Output the [x, y] coordinate of the center of the cell containing the given text.  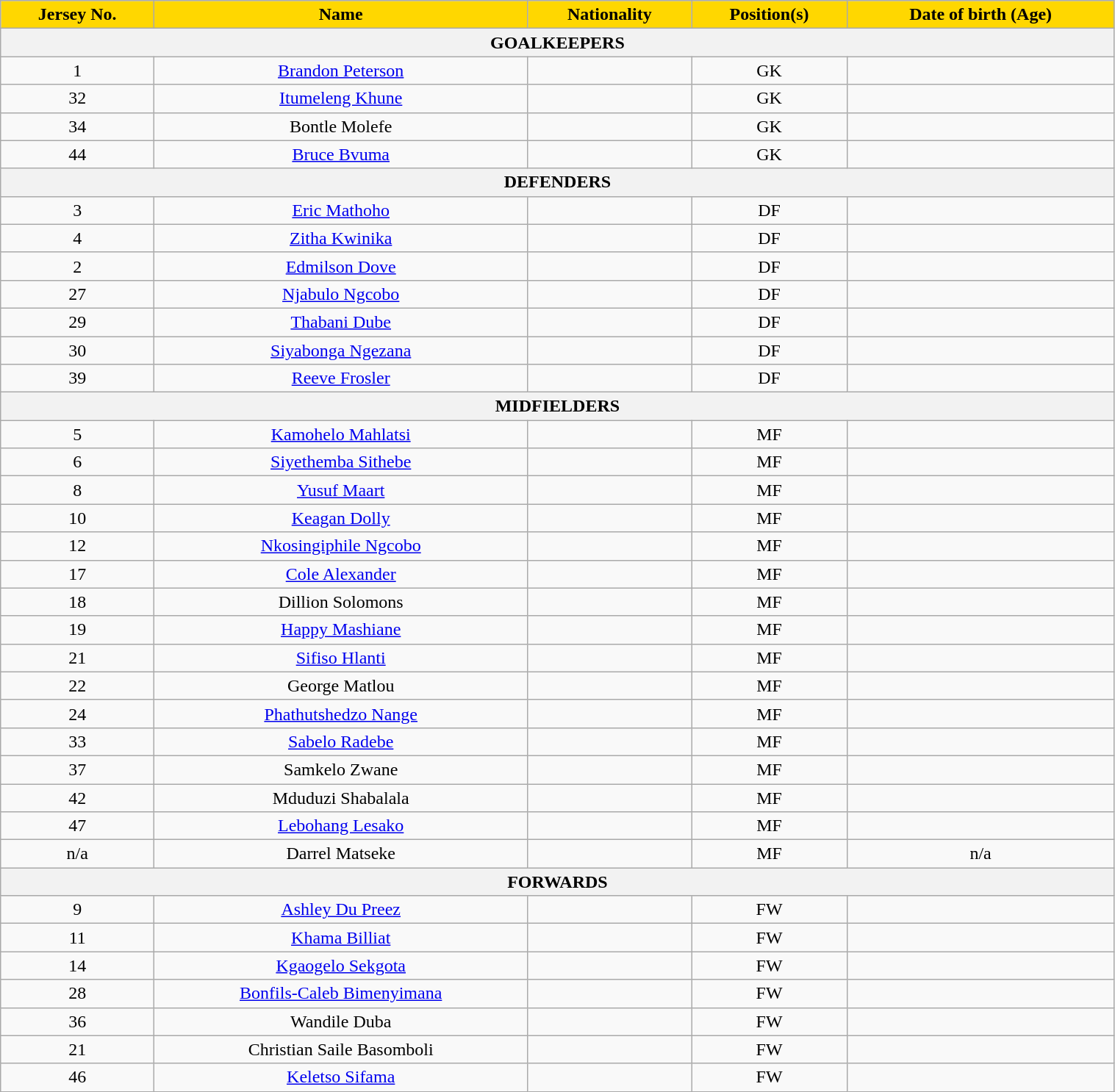
FORWARDS [557, 882]
Khama Billiat [341, 938]
9 [78, 910]
32 [78, 98]
Darrel Matseke [341, 854]
6 [78, 462]
47 [78, 826]
Name [341, 15]
Keletso Sifama [341, 1077]
12 [78, 546]
24 [78, 714]
39 [78, 378]
Kgaogelo Sekgota [341, 966]
44 [78, 154]
3 [78, 210]
Siyethemba Sithebe [341, 462]
Siyabonga Ngezana [341, 351]
Ashley Du Preez [341, 910]
33 [78, 741]
27 [78, 294]
46 [78, 1077]
Zitha Kwinika [341, 238]
Nkosingiphile Ngcobo [341, 546]
Sabelo Radebe [341, 741]
5 [78, 434]
29 [78, 322]
Yusuf Maart [341, 490]
Edmilson Dove [341, 266]
Njabulo Ngcobo [341, 294]
Position(s) [769, 15]
36 [78, 1021]
Date of birth (Age) [980, 15]
Bontle Molefe [341, 126]
Christian Saile Basomboli [341, 1049]
30 [78, 351]
34 [78, 126]
Sifiso Hlanti [341, 658]
14 [78, 966]
Reeve Frosler [341, 378]
Lebohang Lesako [341, 826]
Keagan Dolly [341, 518]
Itumeleng Khune [341, 98]
GOALKEEPERS [557, 43]
Jersey No. [78, 15]
Phathutshedzo Nange [341, 714]
George Matlou [341, 686]
Bonfils-Caleb Bimenyimana [341, 994]
2 [78, 266]
8 [78, 490]
19 [78, 630]
MIDFIELDERS [557, 406]
10 [78, 518]
DEFENDERS [557, 182]
Cole Alexander [341, 574]
Mduduzi Shabalala [341, 797]
42 [78, 797]
Brandon Peterson [341, 71]
28 [78, 994]
Bruce Bvuma [341, 154]
Eric Mathoho [341, 210]
11 [78, 938]
17 [78, 574]
1 [78, 71]
22 [78, 686]
Kamohelo Mahlatsi [341, 434]
4 [78, 238]
18 [78, 602]
Nationality [610, 15]
Wandile Duba [341, 1021]
Dillion Solomons [341, 602]
Thabani Dube [341, 322]
Happy Mashiane [341, 630]
37 [78, 769]
Samkelo Zwane [341, 769]
